Provide the [X, Y] coordinate of the cell's center where the given text is located.  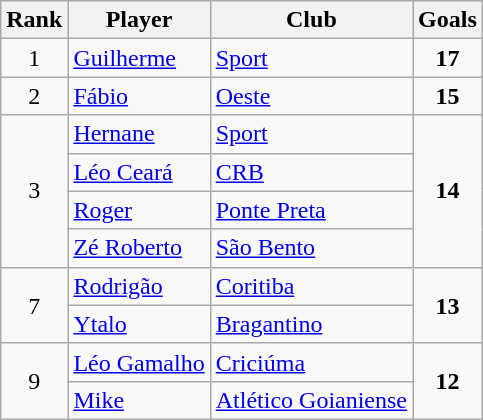
Roger [139, 210]
Player [139, 20]
Mike [139, 400]
Zé Roberto [139, 248]
3 [34, 191]
Rodrigão [139, 286]
Ytalo [139, 324]
São Bento [311, 248]
7 [34, 305]
1 [34, 58]
Atlético Goianiense [311, 400]
Bragantino [311, 324]
Fábio [139, 96]
17 [448, 58]
2 [34, 96]
14 [448, 191]
15 [448, 96]
Club [311, 20]
Ponte Preta [311, 210]
Guilherme [139, 58]
Rank [34, 20]
Hernane [139, 134]
Criciúma [311, 362]
13 [448, 305]
9 [34, 381]
Oeste [311, 96]
Léo Ceará [139, 172]
Léo Gamalho [139, 362]
CRB [311, 172]
12 [448, 381]
Coritiba [311, 286]
Goals [448, 20]
